Return the (x, y) coordinate for the center point of the cell that contains the specified text.  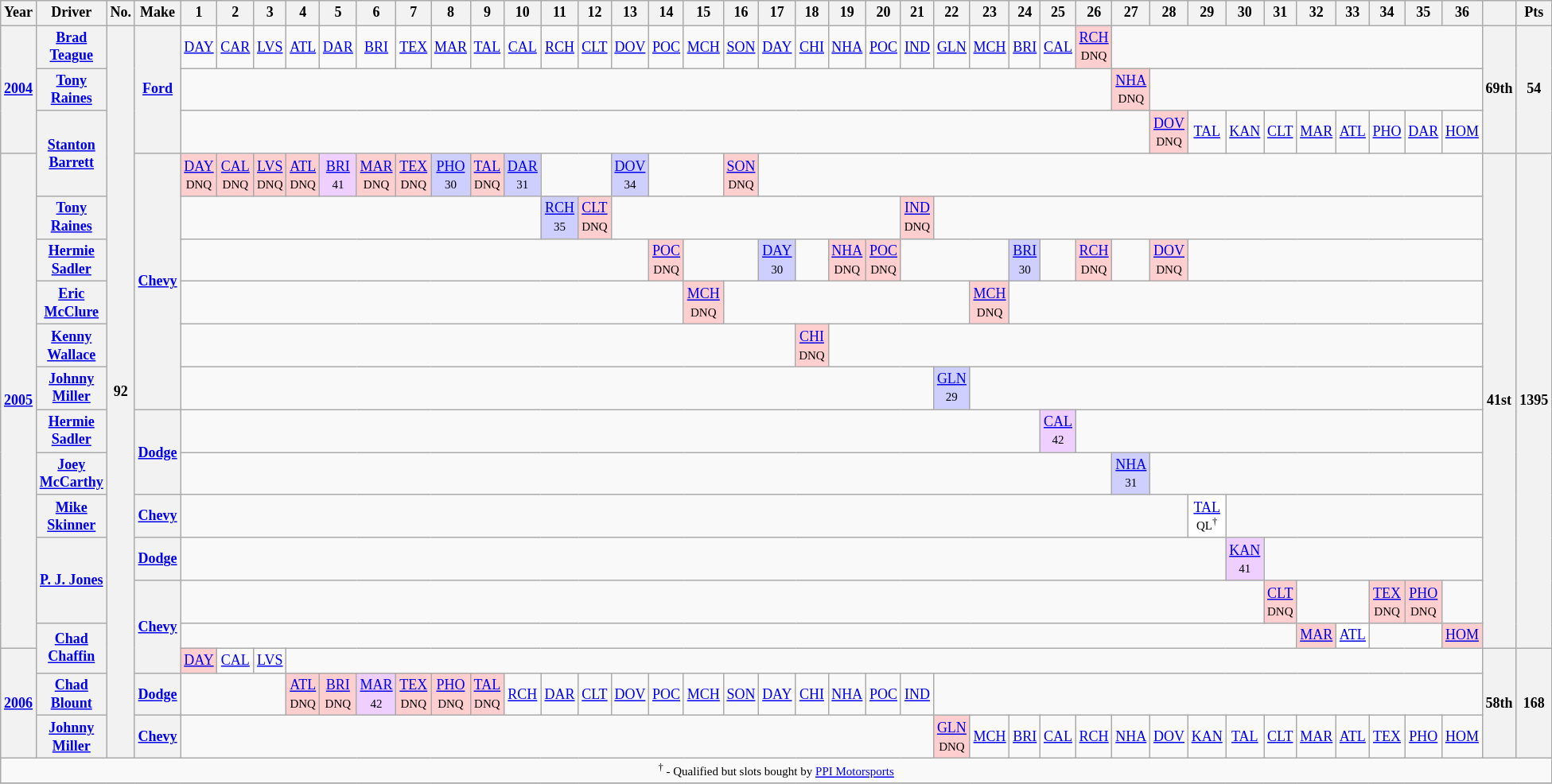
58th (1499, 703)
30 (1245, 13)
6 (376, 13)
P. J. Jones (72, 580)
GLNDNQ (952, 737)
7 (414, 13)
11 (560, 13)
BRI30 (1025, 260)
Stanton Barrett (72, 153)
NHA31 (1131, 474)
9 (487, 13)
12 (595, 13)
CHIDNQ (811, 346)
35 (1424, 13)
4 (303, 13)
69th (1499, 89)
DAY30 (777, 260)
26 (1094, 13)
3 (270, 13)
13 (630, 13)
25 (1058, 13)
CALDNQ (235, 175)
Joey McCarthy (72, 474)
14 (667, 13)
17 (777, 13)
Chad Chaffin (72, 648)
168 (1534, 703)
Chad Blount (72, 694)
2005 (19, 401)
36 (1462, 13)
Pts (1534, 13)
2006 (19, 703)
29 (1207, 13)
27 (1131, 13)
18 (811, 13)
DAR31 (522, 175)
Year (19, 13)
54 (1534, 89)
Brad Teague (72, 47)
MAR42 (376, 694)
BRIDNQ (339, 694)
8 (451, 13)
LVSDNQ (270, 175)
Kenny Wallace (72, 346)
34 (1387, 13)
24 (1025, 13)
Ford (158, 89)
INDDNQ (916, 218)
16 (741, 13)
15 (703, 13)
GLN (952, 47)
22 (952, 13)
2 (235, 13)
2004 (19, 89)
Mike Skinner (72, 516)
DAYDNQ (199, 175)
TALQL† (1207, 516)
SONDNQ (741, 175)
20 (884, 13)
19 (847, 13)
41st (1499, 401)
CAL42 (1058, 431)
31 (1281, 13)
Driver (72, 13)
32 (1317, 13)
RCH35 (560, 218)
DOV34 (630, 175)
CAR (235, 47)
KAN41 (1245, 559)
Make (158, 13)
GLN29 (952, 388)
No. (121, 13)
MARDNQ (376, 175)
5 (339, 13)
23 (990, 13)
Eric McClure (72, 303)
† - Qualified but slots bought by PPI Motorsports (776, 771)
1 (199, 13)
92 (121, 392)
33 (1353, 13)
21 (916, 13)
28 (1169, 13)
1395 (1534, 401)
10 (522, 13)
BRI41 (339, 175)
PHO30 (451, 175)
